Detect which cell encompasses the target text, then output its (x, y) center coordinate. 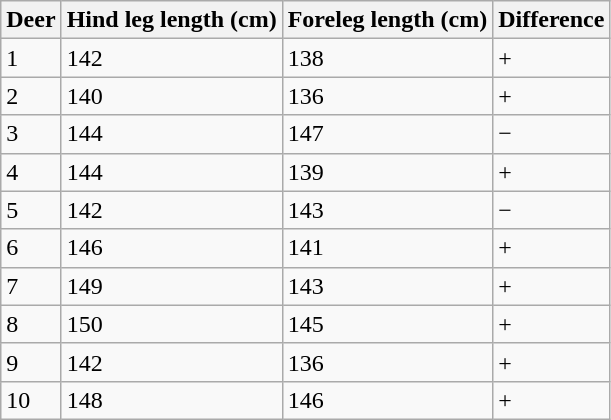
9 (31, 362)
2 (31, 96)
140 (172, 96)
150 (172, 324)
138 (388, 58)
147 (388, 134)
Difference (552, 20)
Hind leg length (cm) (172, 20)
139 (388, 172)
5 (31, 210)
10 (31, 400)
8 (31, 324)
145 (388, 324)
Deer (31, 20)
141 (388, 248)
148 (172, 400)
4 (31, 172)
Foreleg length (cm) (388, 20)
149 (172, 286)
7 (31, 286)
3 (31, 134)
6 (31, 248)
1 (31, 58)
